Determine the (x, y) coordinate at the center of the cell enclosing the given text.  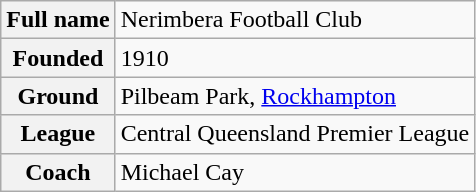
Pilbeam Park, Rockhampton (295, 96)
1910 (295, 58)
Full name (58, 20)
Ground (58, 96)
League (58, 134)
Coach (58, 172)
Michael Cay (295, 172)
Nerimbera Football Club (295, 20)
Founded (58, 58)
Central Queensland Premier League (295, 134)
